Return [x, y] of the center of cell containing provided text 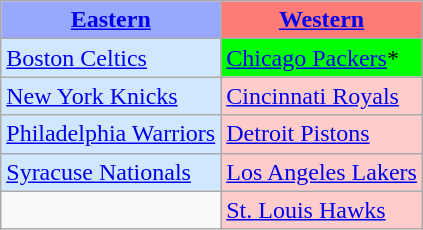
Los Angeles Lakers [322, 172]
Eastern [111, 20]
Western [322, 20]
Boston Celtics [111, 58]
Chicago Packers* [322, 58]
Syracuse Nationals [111, 172]
St. Louis Hawks [322, 210]
Detroit Pistons [322, 134]
New York Knicks [111, 96]
Philadelphia Warriors [111, 134]
Cincinnati Royals [322, 96]
